Capture the cell that displays the provided text and extract its (X, Y) central coordinate. 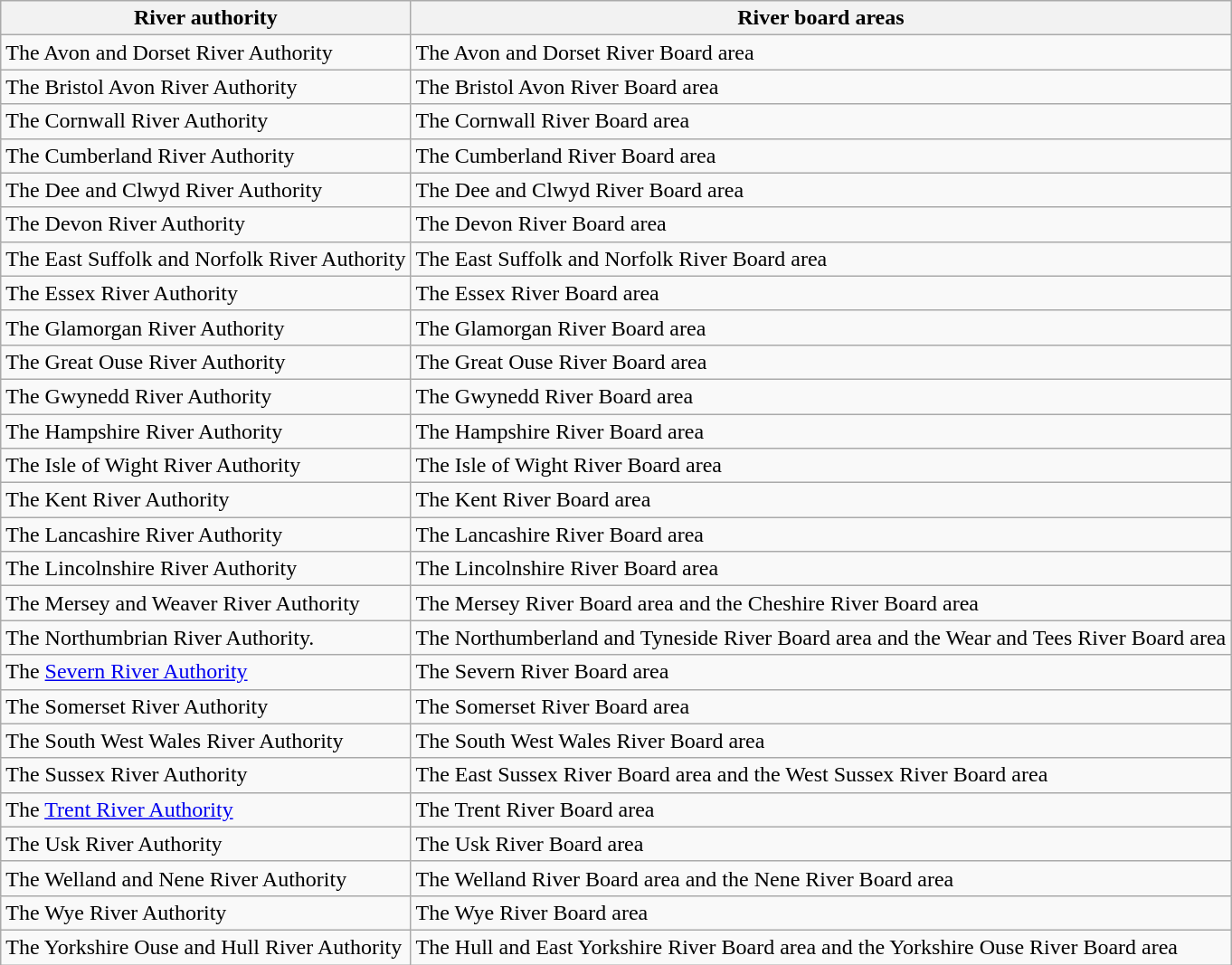
The Sussex River Authority (206, 775)
The East Suffolk and Norfolk River Authority (206, 259)
River board areas (821, 18)
The Lancashire River Board area (821, 535)
The Somerset River Authority (206, 706)
The Welland and Nene River Authority (206, 878)
The Isle of Wight River Board area (821, 466)
River authority (206, 18)
The Usk River Board area (821, 844)
The Welland River Board area and the Nene River Board area (821, 878)
The Essex River Authority (206, 293)
The Mersey River Board area and the Cheshire River Board area (821, 603)
The Great Ouse River Authority (206, 362)
The Lincolnshire River Authority (206, 569)
The Northumbrian River Authority. (206, 638)
The Bristol Avon River Authority (206, 87)
The Severn River Board area (821, 672)
The Gwynedd River Authority (206, 396)
The Gwynedd River Board area (821, 396)
The Glamorgan River Board area (821, 327)
The Devon River Authority (206, 224)
The Severn River Authority (206, 672)
The South West Wales River Authority (206, 741)
The Bristol Avon River Board area (821, 87)
The Great Ouse River Board area (821, 362)
The Avon and Dorset River Board area (821, 52)
The Northumberland and Tyneside River Board area and the Wear and Tees River Board area (821, 638)
The Mersey and Weaver River Authority (206, 603)
The Cumberland River Board area (821, 156)
The Dee and Clwyd River Authority (206, 190)
The East Suffolk and Norfolk River Board area (821, 259)
The Devon River Board area (821, 224)
The Kent River Authority (206, 500)
The Yorkshire Ouse and Hull River Authority (206, 947)
The Hampshire River Board area (821, 431)
The Wye River Board area (821, 913)
The Cumberland River Authority (206, 156)
The Hull and East Yorkshire River Board area and the Yorkshire Ouse River Board area (821, 947)
The Cornwall River Board area (821, 121)
The Usk River Authority (206, 844)
The Hampshire River Authority (206, 431)
The Glamorgan River Authority (206, 327)
The Cornwall River Authority (206, 121)
The Lancashire River Authority (206, 535)
The Kent River Board area (821, 500)
The Isle of Wight River Authority (206, 466)
The East Sussex River Board area and the West Sussex River Board area (821, 775)
The Essex River Board area (821, 293)
The Trent River Authority (206, 809)
The South West Wales River Board area (821, 741)
The Dee and Clwyd River Board area (821, 190)
The Avon and Dorset River Authority (206, 52)
The Somerset River Board area (821, 706)
The Wye River Authority (206, 913)
The Lincolnshire River Board area (821, 569)
The Trent River Board area (821, 809)
